Capture the cell that displays the provided text and extract its [X, Y] central coordinate. 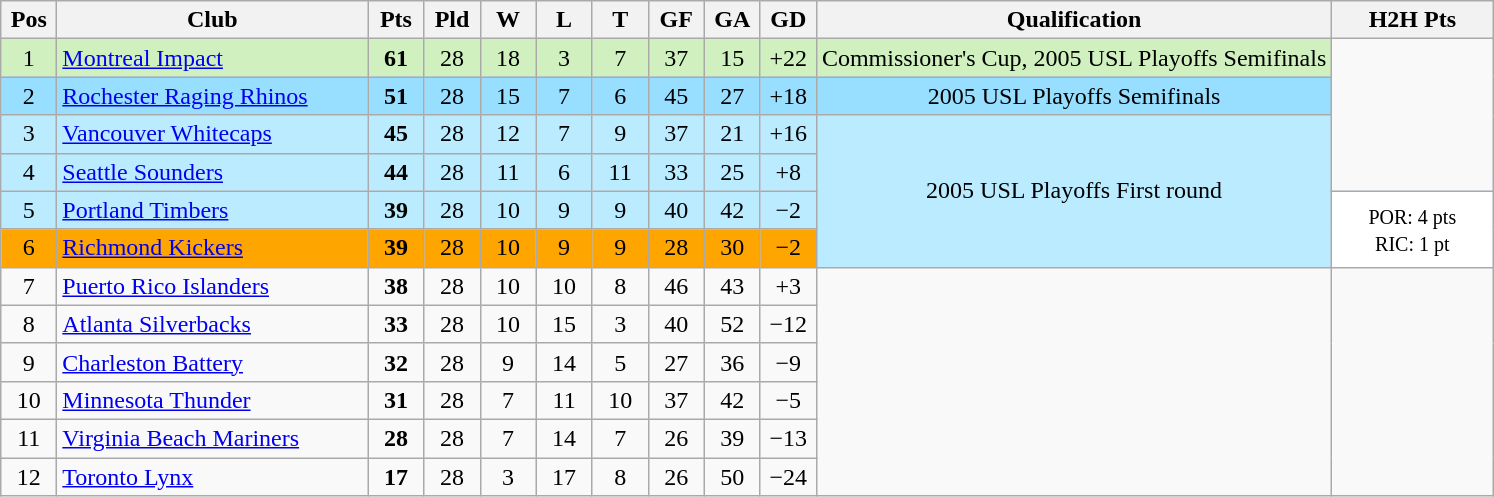
Virginia Beach Mariners [212, 438]
Puerto Rico Islanders [212, 286]
+8 [788, 172]
32 [396, 362]
50 [732, 477]
Pts [396, 20]
Seattle Sounders [212, 172]
Toronto Lynx [212, 477]
−24 [788, 477]
+3 [788, 286]
Portland Timbers [212, 210]
+16 [788, 134]
31 [396, 400]
L [564, 20]
GF [676, 20]
GD [788, 20]
W [508, 20]
Rochester Raging Rhinos [212, 96]
2005 USL Playoffs First round [1074, 191]
38 [396, 286]
−13 [788, 438]
43 [732, 286]
T [620, 20]
1 [29, 58]
25 [732, 172]
−5 [788, 400]
Club [212, 20]
Qualification [1074, 20]
POR: 4 ptsRIC: 1 pt [1412, 229]
61 [396, 58]
2 [29, 96]
−9 [788, 362]
Atlanta Silverbacks [212, 324]
Minnesota Thunder [212, 400]
H2H Pts [1412, 20]
18 [508, 58]
−12 [788, 324]
2005 USL Playoffs Semifinals [1074, 96]
46 [676, 286]
Charleston Battery [212, 362]
4 [29, 172]
Montreal Impact [212, 58]
30 [732, 248]
Commissioner's Cup, 2005 USL Playoffs Semifinals [1074, 58]
Pos [29, 20]
+18 [788, 96]
36 [732, 362]
GA [732, 20]
Vancouver Whitecaps [212, 134]
51 [396, 96]
21 [732, 134]
Pld [452, 20]
Richmond Kickers [212, 248]
44 [396, 172]
+22 [788, 58]
52 [732, 324]
